Identify which cell holds the provided text, then report its [x, y] central coordinate. 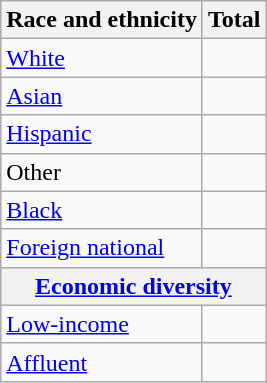
White [102, 58]
Black [102, 210]
Hispanic [102, 134]
Foreign national [102, 248]
Economic diversity [134, 286]
Other [102, 172]
Asian [102, 96]
Affluent [102, 362]
Race and ethnicity [102, 20]
Low-income [102, 324]
Total [234, 20]
